Scan for the cell matching the given text and deliver its [X, Y] coordinate at center. 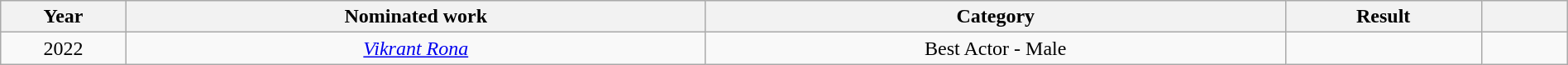
Result [1383, 17]
Year [64, 17]
Nominated work [415, 17]
2022 [64, 48]
Vikrant Rona [415, 48]
Category [996, 17]
Best Actor - Male [996, 48]
